Return the (X, Y) coordinate for the center point of the cell that contains the specified text.  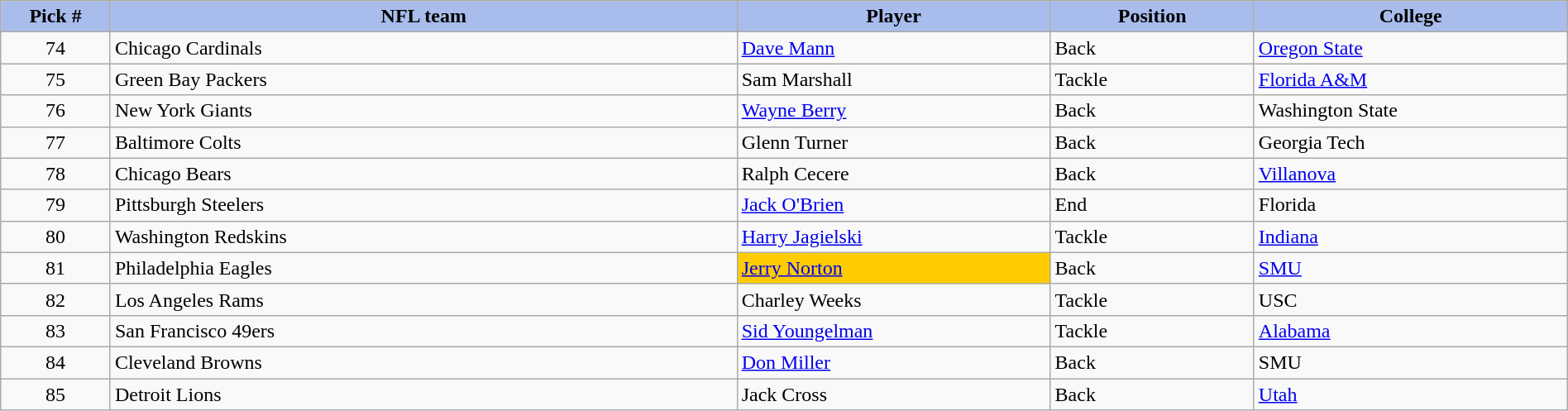
Baltimore Colts (423, 142)
USC (1411, 299)
Detroit Lions (423, 394)
81 (56, 268)
New York Giants (423, 111)
Washington Redskins (423, 237)
Player (893, 17)
Indiana (1411, 237)
Alabama (1411, 331)
Villanova (1411, 174)
Chicago Bears (423, 174)
Jack Cross (893, 394)
Glenn Turner (893, 142)
Dave Mann (893, 48)
Oregon State (1411, 48)
82 (56, 299)
79 (56, 205)
NFL team (423, 17)
78 (56, 174)
83 (56, 331)
Los Angeles Rams (423, 299)
75 (56, 79)
Washington State (1411, 111)
Cleveland Browns (423, 362)
77 (56, 142)
End (1152, 205)
Wayne Berry (893, 111)
Harry Jagielski (893, 237)
Ralph Cecere (893, 174)
Charley Weeks (893, 299)
80 (56, 237)
Utah (1411, 394)
74 (56, 48)
Sid Youngelman (893, 331)
Georgia Tech (1411, 142)
Position (1152, 17)
Florida A&M (1411, 79)
Pick # (56, 17)
76 (56, 111)
Don Miller (893, 362)
Philadelphia Eagles (423, 268)
Jerry Norton (893, 268)
Chicago Cardinals (423, 48)
84 (56, 362)
San Francisco 49ers (423, 331)
Sam Marshall (893, 79)
Green Bay Packers (423, 79)
Florida (1411, 205)
85 (56, 394)
College (1411, 17)
Pittsburgh Steelers (423, 205)
Jack O'Brien (893, 205)
